Provide the [X, Y] coordinate of the cell's center where the given text is located.  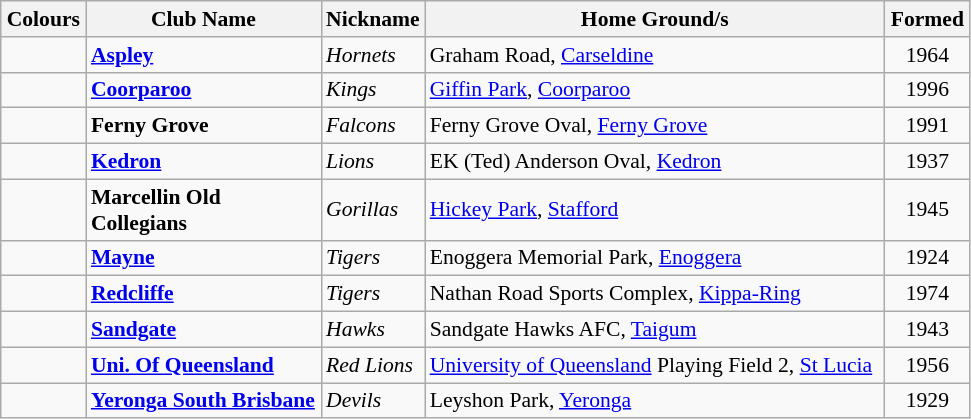
Yeronga South Brisbane [204, 401]
Club Name [204, 19]
University of Queensland Playing Field 2, St Lucia [655, 365]
Nathan Road Sports Complex, Kippa-Ring [655, 294]
Graham Road, Carseldine [655, 55]
Gorillas [373, 210]
1991 [928, 126]
1956 [928, 365]
1937 [928, 162]
1996 [928, 90]
1929 [928, 401]
Giffin Park, Coorparoo [655, 90]
Leyshon Park, Yeronga [655, 401]
Nickname [373, 19]
1945 [928, 210]
Formed [928, 19]
Red Lions [373, 365]
Aspley [204, 55]
Sandgate [204, 330]
Coorparoo [204, 90]
Hawks [373, 330]
Sandgate Hawks AFC, Taigum [655, 330]
EK (Ted) Anderson Oval, Kedron [655, 162]
Ferny Grove [204, 126]
Devils [373, 401]
Uni. Of Queensland [204, 365]
Ferny Grove Oval, Ferny Grove [655, 126]
Hornets [373, 55]
1974 [928, 294]
1964 [928, 55]
Lions [373, 162]
Kedron [204, 162]
Falcons [373, 126]
Hickey Park, Stafford [655, 210]
Mayne [204, 258]
Home Ground/s [655, 19]
Colours [44, 19]
Marcellin Old Collegians [204, 210]
1943 [928, 330]
Enoggera Memorial Park, Enoggera [655, 258]
Kings [373, 90]
1924 [928, 258]
Redcliffe [204, 294]
